Output the (x, y) coordinate of the center of the cell containing the given text.  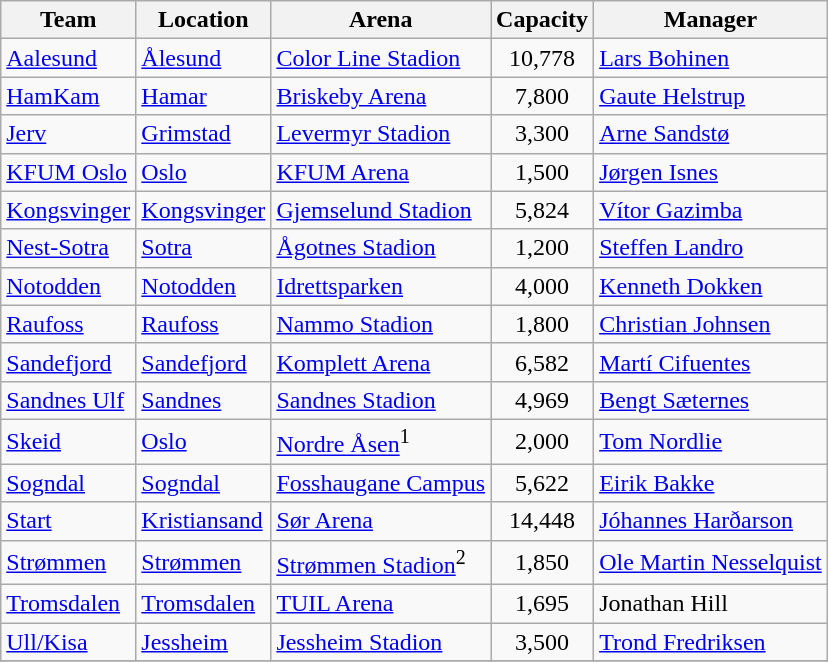
Start (68, 521)
Sotra (204, 248)
6,582 (542, 362)
Steffen Landro (711, 248)
2,000 (542, 442)
Sør Arena (381, 521)
Arne Sandstø (711, 134)
Gjemselund Stadion (381, 210)
Nordre Åsen1 (381, 442)
3,300 (542, 134)
Color Line Stadion (381, 58)
1,695 (542, 604)
Vítor Gazimba (711, 210)
Grimstad (204, 134)
5,824 (542, 210)
Ole Martin Nesselquist (711, 562)
Sandnes Stadion (381, 400)
10,778 (542, 58)
3,500 (542, 642)
Jørgen Isnes (711, 172)
4,000 (542, 286)
7,800 (542, 96)
Ull/Kisa (68, 642)
Komplett Arena (381, 362)
Gaute Helstrup (711, 96)
KFUM Oslo (68, 172)
Nest-Sotra (68, 248)
5,622 (542, 483)
Strømmen Stadion2 (381, 562)
1,850 (542, 562)
KFUM Arena (381, 172)
Location (204, 20)
4,969 (542, 400)
Jerv (68, 134)
1,200 (542, 248)
14,448 (542, 521)
Lars Bohinen (711, 58)
1,800 (542, 324)
Christian Johnsen (711, 324)
TUIL Arena (381, 604)
Kristiansand (204, 521)
Ålesund (204, 58)
Martí Cifuentes (711, 362)
Jóhannes Harðarson (711, 521)
Idrettsparken (381, 286)
Fosshaugane Campus (381, 483)
Arena (381, 20)
Aalesund (68, 58)
Jessheim Stadion (381, 642)
Capacity (542, 20)
Kenneth Dokken (711, 286)
Tom Nordlie (711, 442)
Hamar (204, 96)
Ågotnes Stadion (381, 248)
Jessheim (204, 642)
HamKam (68, 96)
Sandnes Ulf (68, 400)
Team (68, 20)
Bengt Sæternes (711, 400)
Sandnes (204, 400)
Manager (711, 20)
Trond Fredriksen (711, 642)
Briskeby Arena (381, 96)
Eirik Bakke (711, 483)
Nammo Stadion (381, 324)
1,500 (542, 172)
Skeid (68, 442)
Levermyr Stadion (381, 134)
Jonathan Hill (711, 604)
